For the text-containing cell, return its midpoint in [X, Y] coordinate format. 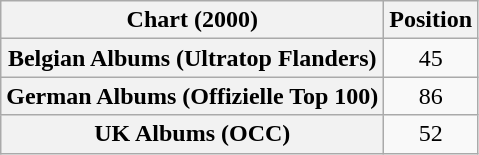
Position [431, 20]
UK Albums (OCC) [192, 134]
45 [431, 58]
German Albums (Offizielle Top 100) [192, 96]
Belgian Albums (Ultratop Flanders) [192, 58]
52 [431, 134]
Chart (2000) [192, 20]
86 [431, 96]
